Scan for the cell matching the given text and deliver its (x, y) coordinate at center. 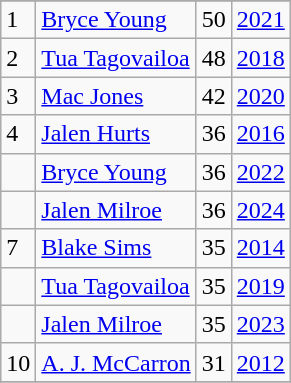
Blake Sims (116, 248)
2022 (260, 172)
2021 (260, 20)
3 (18, 96)
2024 (260, 210)
42 (214, 96)
Jalen Hurts (116, 134)
2014 (260, 248)
7 (18, 248)
50 (214, 20)
1 (18, 20)
2016 (260, 134)
A. J. McCarron (116, 362)
2 (18, 58)
2019 (260, 286)
31 (214, 362)
48 (214, 58)
2020 (260, 96)
2018 (260, 58)
Mac Jones (116, 96)
2023 (260, 324)
2012 (260, 362)
10 (18, 362)
4 (18, 134)
